Identify which cell holds the provided text, then report its (x, y) central coordinate. 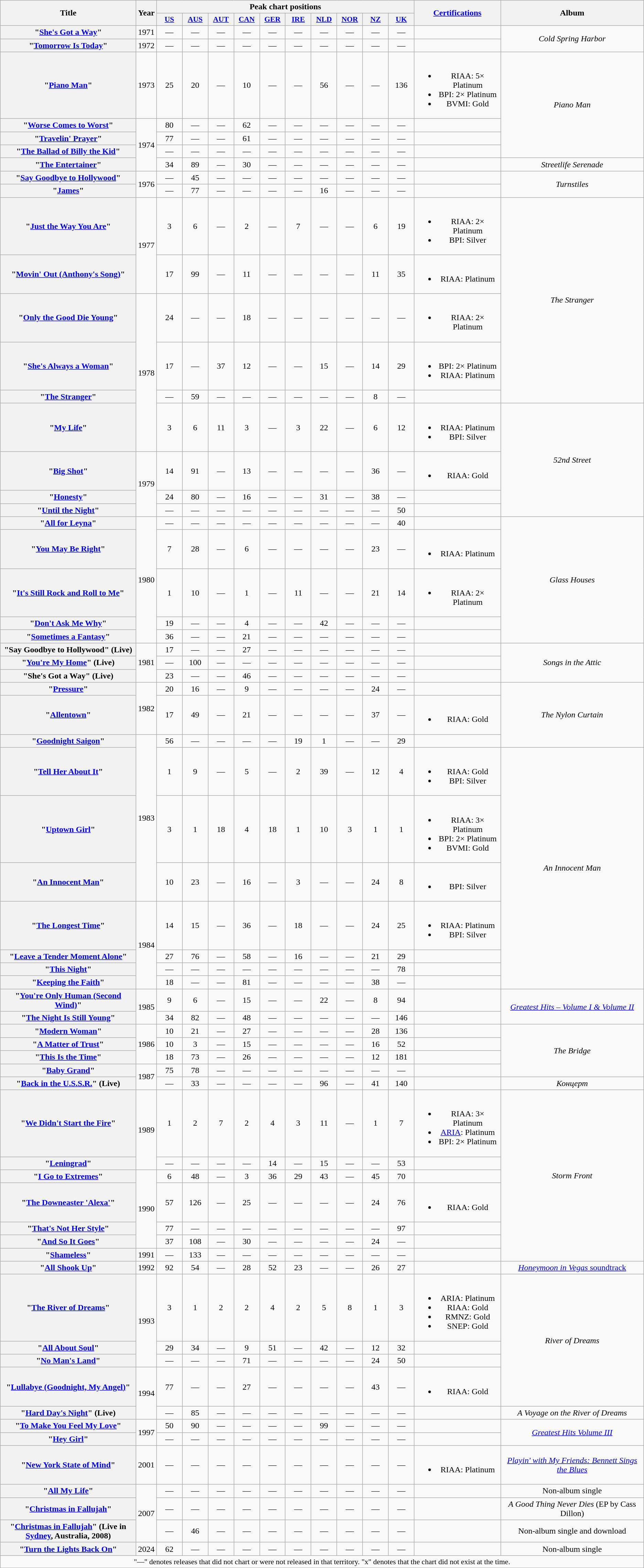
RIAA: 3× PlatinumBPI: 2× PlatinumBVMI: Gold (458, 829)
Playin' with My Friends: Bennett Sings the Blues (572, 1465)
"The Downeaster 'Alexa'" (68, 1202)
"Turn the Lights Back On" (68, 1549)
1997 (147, 1432)
13 (247, 471)
"Piano Man" (68, 85)
BPI: 2× PlatinumRIAA: Platinum (458, 366)
1991 (147, 1255)
Streetlife Serenade (572, 165)
The Stranger (572, 300)
"New York State of Mind" (68, 1465)
1983 (147, 818)
"The Entertainer" (68, 165)
"Sometimes a Fantasy" (68, 636)
108 (195, 1241)
"The Stranger" (68, 397)
52nd Street (572, 460)
70 (401, 1176)
2001 (147, 1465)
"James" (68, 191)
"Tell Her About It" (68, 771)
"The Night Is Still Young" (68, 1018)
The Bridge (572, 1051)
1990 (147, 1209)
"Allentown" (68, 715)
"It's Still Rock and Roll to Me" (68, 593)
"Christmas in Fallujah" (Live in Sydney, Australia, 2008) (68, 1531)
"An Innocent Man" (68, 882)
"All My Life" (68, 1491)
1993 (147, 1321)
33 (195, 1083)
RIAA: 3× PlatinumARIA: PlatinumBPI: 2× Platinum (458, 1123)
"Worse Comes to Worst" (68, 125)
Storm Front (572, 1175)
"You May Be Right" (68, 549)
Certifications (458, 13)
53 (401, 1163)
1987 (147, 1077)
RIAA: 2× PlatinumBPI: Silver (458, 226)
"We Didn't Start the Fire" (68, 1123)
181 (401, 1057)
Year (147, 13)
1973 (147, 85)
90 (195, 1426)
133 (195, 1255)
"Leave a Tender Moment Alone" (68, 956)
"Movin' Out (Anthony's Song)" (68, 274)
"Hard Day's Night" (Live) (68, 1413)
"Goodnight Saigon" (68, 741)
82 (195, 1018)
96 (324, 1083)
51 (272, 1348)
"That's Not Her Style" (68, 1228)
140 (401, 1083)
"This Night" (68, 969)
1984 (147, 945)
"I Go to Extremes" (68, 1176)
"A Matter of Trust" (68, 1044)
RIAA: GoldBPI: Silver (458, 771)
85 (195, 1413)
NZ (376, 20)
The Nylon Curtain (572, 715)
Honeymoon in Vegas soundtrack (572, 1268)
"The River of Dreams" (68, 1308)
"All About Soul" (68, 1348)
49 (195, 715)
89 (195, 165)
Greatest Hits Volume III (572, 1432)
1979 (147, 484)
71 (247, 1361)
"Hey Girl" (68, 1439)
"Keeping the Faith" (68, 982)
75 (169, 1070)
"Only the Good Die Young" (68, 318)
An Innocent Man (572, 868)
CAN (247, 20)
Title (68, 13)
1974 (147, 145)
"Big Shot" (68, 471)
61 (247, 138)
57 (169, 1202)
"Back in the U.S.S.R." (Live) (68, 1083)
100 (195, 663)
40 (401, 523)
"Tomorrow Is Today" (68, 45)
"—" denotes releases that did not chart or were not released in that territory. "x" denotes that the chart did not exist at the time. (322, 1561)
Greatest Hits – Volume I & Volume II (572, 1007)
AUS (195, 20)
2007 (147, 1513)
32 (401, 1348)
1985 (147, 1007)
126 (195, 1202)
1980 (147, 580)
146 (401, 1018)
"Uptown Girl" (68, 829)
"Until the Night" (68, 510)
"She's Got a Way" (Live) (68, 676)
35 (401, 274)
Cold Spring Harbor (572, 39)
IRE (298, 20)
River of Dreams (572, 1340)
1986 (147, 1044)
94 (401, 1000)
"Just the Way You Are" (68, 226)
97 (401, 1228)
ARIA: PlatinumRIAA: GoldRMNZ: GoldSNEP: Gold (458, 1308)
"The Longest Time" (68, 925)
31 (324, 497)
1971 (147, 32)
73 (195, 1057)
Peak chart positions (286, 7)
1976 (147, 184)
NLD (324, 20)
91 (195, 471)
"My Life" (68, 427)
"She's Always a Woman" (68, 366)
"To Make You Feel My Love" (68, 1426)
1982 (147, 708)
"And So It Goes" (68, 1241)
Концерт (572, 1083)
"Pressure" (68, 689)
Non-album single and download (572, 1531)
"Shameless" (68, 1255)
US (169, 20)
A Voyage on the River of Dreams (572, 1413)
2024 (147, 1549)
AUT (221, 20)
81 (247, 982)
58 (247, 956)
GER (272, 20)
UK (401, 20)
Turnstiles (572, 184)
BPI: Silver (458, 882)
Piano Man (572, 105)
1994 (147, 1393)
"Say Goodbye to Hollywood" (Live) (68, 650)
1972 (147, 45)
A Good Thing Never Dies (EP by Cass Dillon) (572, 1508)
1978 (147, 372)
Album (572, 13)
"Leningrad" (68, 1163)
41 (376, 1083)
NOR (350, 20)
"You're My Home" (Live) (68, 663)
"No Man's Land" (68, 1361)
RIAA: 5× PlatinumBPI: 2× PlatinumBVMI: Gold (458, 85)
"All Shook Up" (68, 1268)
Songs in the Attic (572, 663)
92 (169, 1268)
"All for Leyna" (68, 523)
"Honesty" (68, 497)
"Christmas in Fallujah" (68, 1508)
1981 (147, 663)
"The Ballad of Billy the Kid" (68, 151)
"Say Goodbye to Hollywood" (68, 178)
Glass Houses (572, 580)
1989 (147, 1130)
39 (324, 771)
1992 (147, 1268)
"You're Only Human (Second Wind)" (68, 1000)
"Baby Grand" (68, 1070)
"Lullabye (Goodnight, My Angel)" (68, 1387)
54 (195, 1268)
"This Is the Time" (68, 1057)
"Don't Ask Me Why" (68, 623)
1977 (147, 245)
59 (195, 397)
"She's Got a Way" (68, 32)
"Travelin' Prayer" (68, 138)
"Modern Woman" (68, 1031)
